Return (x, y) of the center of cell containing provided text 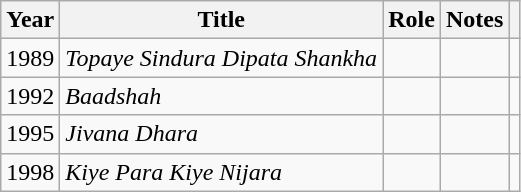
Topaye Sindura Dipata Shankha (222, 58)
Baadshah (222, 96)
Year (30, 20)
Title (222, 20)
1998 (30, 172)
Role (412, 20)
Notes (474, 20)
1992 (30, 96)
Kiye Para Kiye Nijara (222, 172)
1995 (30, 134)
Jivana Dhara (222, 134)
1989 (30, 58)
